Determine the [X, Y] coordinate at the center of the cell enclosing the given text.  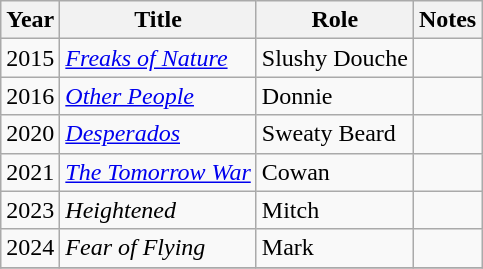
2021 [30, 172]
Other People [158, 96]
Sweaty Beard [334, 134]
2024 [30, 248]
Notes [447, 20]
Year [30, 20]
Title [158, 20]
Desperados [158, 134]
Fear of Flying [158, 248]
2016 [30, 96]
Heightened [158, 210]
Mitch [334, 210]
Role [334, 20]
2023 [30, 210]
Mark [334, 248]
Slushy Douche [334, 58]
2015 [30, 58]
The Tomorrow War [158, 172]
Freaks of Nature [158, 58]
Cowan [334, 172]
2020 [30, 134]
Donnie [334, 96]
